Extract the [X, Y] coordinate from the center of the cell holding the provided text.  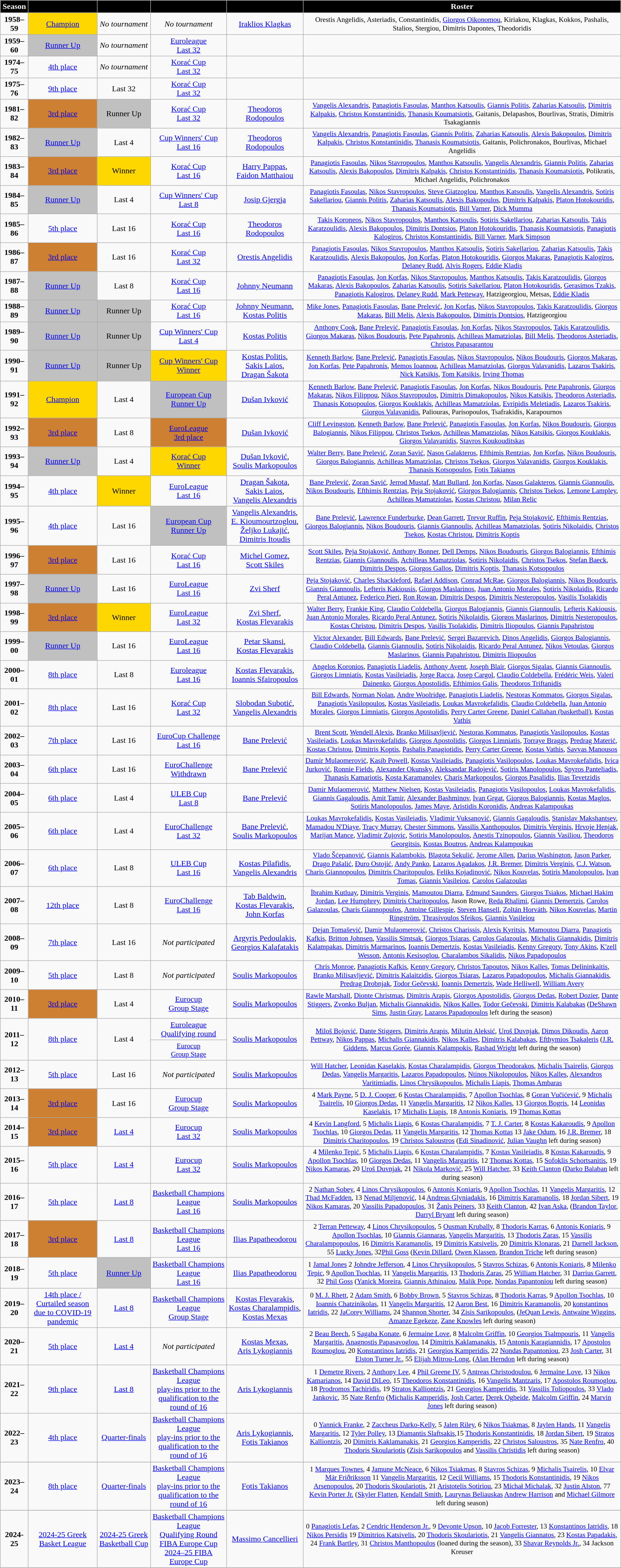
Tab Baldwin, Kostas Flevarakis, John Korfas [265, 905]
EuroChallenge Last 32 [188, 831]
Iraklios Klagkas [265, 24]
EuroLeague Last 32 [188, 617]
1989–90 [15, 336]
1974–75 [15, 67]
Aris Lykogiannis, Fotis Takianos [265, 1438]
1988–89 [15, 311]
1994–95 [15, 491]
1997–98 [15, 588]
1991–92 [15, 400]
1959–60 [15, 45]
12th place [62, 905]
1999–00 [15, 646]
Harry Pappas, Faidon Matthaiou [265, 171]
2010–11 [15, 1004]
EuroCup Challenge Last 16 [188, 741]
ULEB Cup Last 16 [188, 868]
Euroleague Last 16 [188, 674]
Cup Winners' Cup Last 4 [188, 336]
Cup Winners' Cup Winner [188, 366]
Orestis Angelidis [265, 257]
Johnny Neumann, Kostas Politis [265, 311]
2004–05 [15, 798]
Season [15, 7]
2022–23 [15, 1438]
2012–13 [15, 1074]
Massimo Cancellieri [265, 1539]
2008–09 [15, 942]
1987–88 [15, 286]
Dragan Šakota, Sakis Laios, Vangelis Alexandris [265, 491]
Cup Winners' Cup Last 16 [188, 142]
EurocupGroup Stage [188, 1050]
Last 32 [124, 88]
Johnny Neumann [265, 286]
2007–08 [15, 905]
Josip Gjergja [265, 199]
1995–96 [15, 526]
Zvi Sherf, Kostas Flevarakis [265, 617]
2020–21 [15, 1346]
Fotis Takianos [265, 1486]
2024-25 Greek Basketball Cup [124, 1539]
Kostas Flevarakis, Kostas Charalampidis, Kostas Mexas [265, 1308]
14th place / Curtailed season due to COVID-19 pandemic [62, 1308]
Kostas Flevarakis, Ioannis Sfairopoulos [265, 674]
Cup Winners' Cup Last 8 [188, 199]
Kostas Pilafidis, Vangelis Alexandris [265, 868]
EuroChallenge Withdrawn [188, 769]
Kostas Mexas, Aris Lykogiannis [265, 1346]
2000–01 [15, 674]
Dušan Ivković, Soulis Markopoulos [265, 461]
1985–86 [15, 228]
2006–07 [15, 868]
Basketball Champions League Group Stage [188, 1308]
2015–16 [15, 1165]
2024-25 [15, 1539]
1958–59 [15, 24]
Zvi Sherf [265, 588]
1981–82 [15, 114]
2021–22 [15, 1389]
Bane Prelević, Soulis Markopoulos [265, 831]
Slobodan Subotić, Vangelis Alexandris [265, 708]
1992–93 [15, 432]
1982–83 [15, 142]
EuroLeague 3rd place [188, 432]
1998–99 [15, 617]
2023–24 [15, 1486]
Korać Cup Winner [188, 461]
1984–85 [15, 199]
Aris Lykogiannis [265, 1389]
2013–14 [15, 1103]
1990–91 [15, 366]
Roster [462, 7]
Euroleague Last 32 [188, 45]
2011–12 [15, 1039]
2001–02 [15, 708]
1996–97 [15, 560]
2009–10 [15, 975]
Argyris Pedoulakis, Georgios Kalafatakis [265, 942]
2014–15 [15, 1132]
2018–19 [15, 1273]
Michel Gomez, Scott Skiles [265, 560]
2003–04 [15, 769]
2024-25 Greek Basket League [62, 1539]
1993–94 [15, 461]
Petar Skansi, Kostas Flevarakis [265, 646]
Basketball Champions League Qualifying Round FIBA Europe Cup 2024–25 FIBA Europe Cup [188, 1539]
2002–03 [15, 741]
Kostas Politis [265, 336]
2016–17 [15, 1202]
EuroChallenge Last 16 [188, 905]
Kostas Politis, Sakis Laios, Dragan Šakota [265, 366]
1986–87 [15, 257]
1983–84 [15, 171]
Vangelis Alexandris, E. Kioumourtzoglou, Željko Lukajić, Dimitris Itoudis [265, 526]
2005–06 [15, 831]
1975–76 [15, 88]
2019–20 [15, 1308]
EuroleagueQualifying round [188, 1029]
ULEB Cup Last 8 [188, 798]
2017–18 [15, 1239]
